Output the [x, y] coordinate of the center of the cell containing the given text.  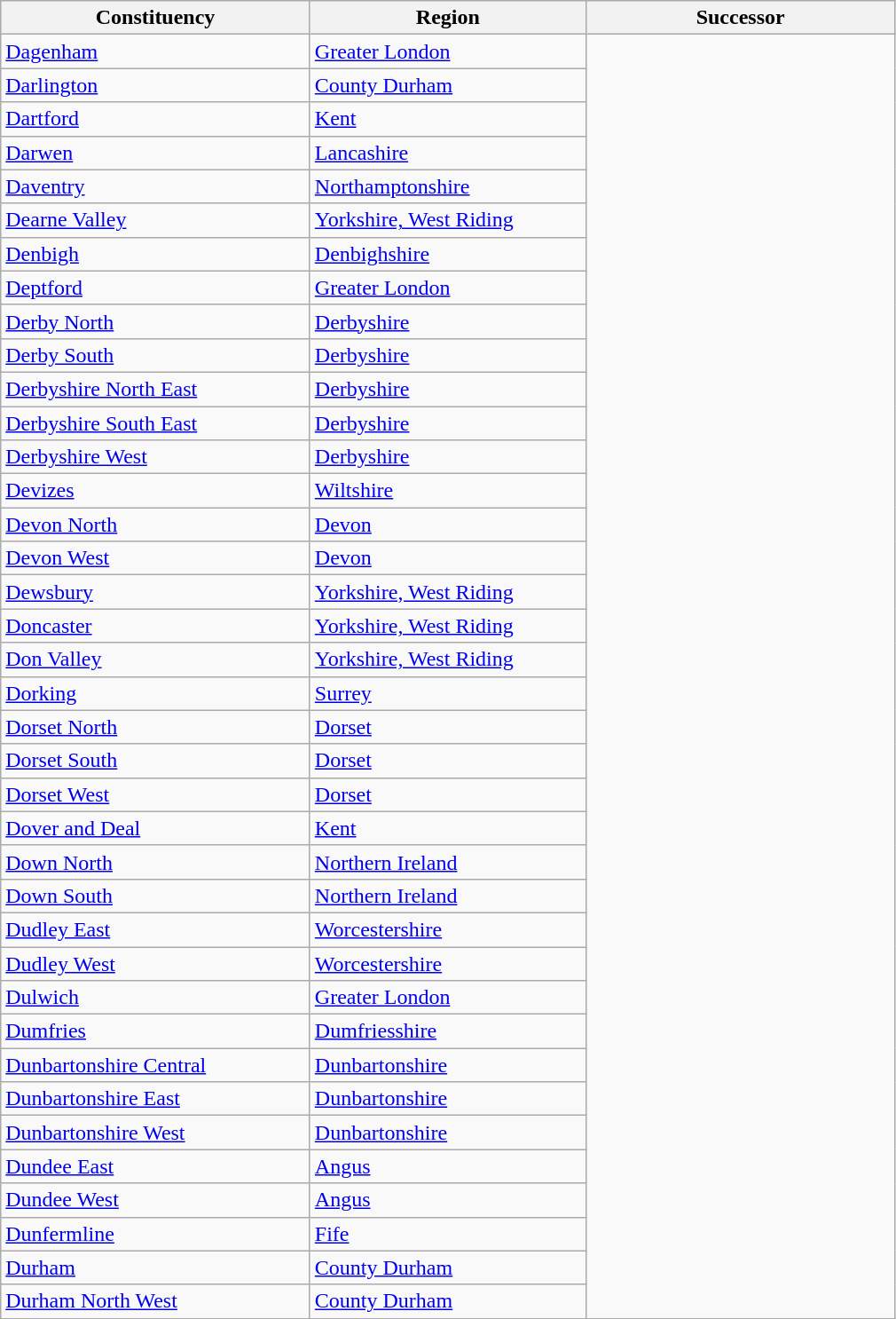
Dunbartonshire East [156, 1099]
Wiltshire [447, 491]
Dorset North [156, 727]
Dundee East [156, 1166]
Dorking [156, 693]
Deptford [156, 288]
Dumfries [156, 1031]
Dunbartonshire Central [156, 1065]
Dartford [156, 119]
Devon North [156, 525]
Successor [740, 18]
Devizes [156, 491]
Dudley East [156, 929]
Don Valley [156, 659]
Down South [156, 896]
Dundee West [156, 1200]
Dunfermline [156, 1234]
Derby South [156, 355]
Constituency [156, 18]
Devon West [156, 558]
Darwen [156, 153]
Derby North [156, 321]
Durham [156, 1268]
Derbyshire West [156, 457]
Dorset West [156, 794]
Dover and Deal [156, 828]
Derbyshire South East [156, 423]
Dewsbury [156, 592]
Dunbartonshire West [156, 1133]
Dulwich [156, 998]
Daventry [156, 186]
Dorset South [156, 761]
Northamptonshire [447, 186]
Denbigh [156, 254]
Durham North West [156, 1301]
Down North [156, 862]
Derbyshire North East [156, 389]
Doncaster [156, 626]
Lancashire [447, 153]
Denbighshire [447, 254]
Dearne Valley [156, 220]
Darlington [156, 85]
Dagenham [156, 51]
Surrey [447, 693]
Fife [447, 1234]
Dudley West [156, 963]
Region [447, 18]
Dumfriesshire [447, 1031]
